Capture the cell that displays the provided text and extract its (X, Y) central coordinate. 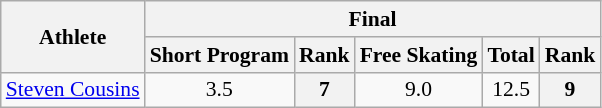
Free Skating (419, 55)
Athlete (73, 36)
9.0 (419, 90)
7 (324, 90)
Final (373, 19)
9 (570, 90)
Total (510, 55)
Short Program (220, 55)
12.5 (510, 90)
Steven Cousins (73, 90)
3.5 (220, 90)
